Return the [X, Y] coordinate for the center point of the cell that contains the specified text.  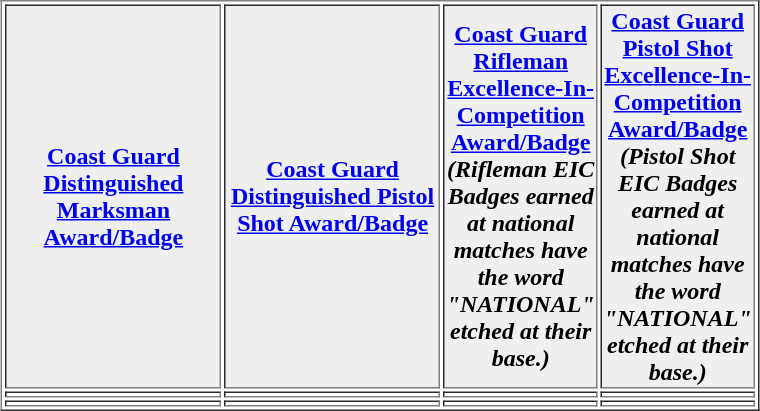
Coast Guard Distinguished Pistol Shot Award/Badge [332, 196]
Coast Guard Distinguished Marksman Award/Badge [113, 196]
